From the cell containing the given text, extract its center point as [x, y] coordinate. 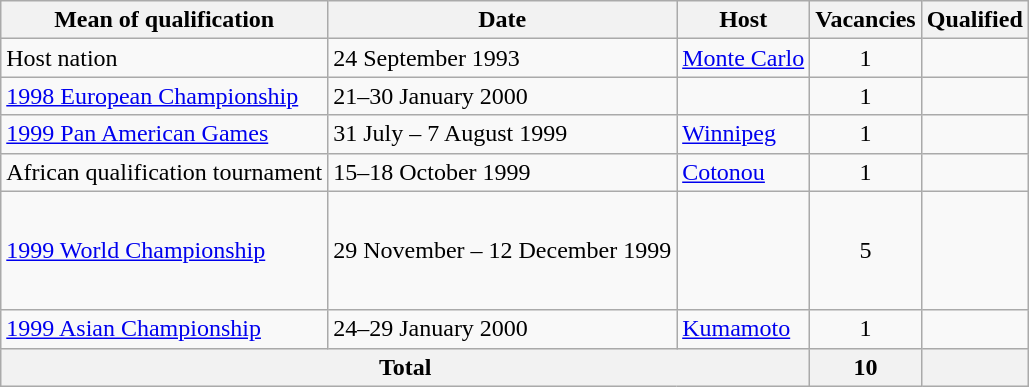
Qualified [974, 20]
Mean of qualification [164, 20]
24–29 January 2000 [502, 329]
1998 European Championship [164, 96]
Vacancies [866, 20]
Date [502, 20]
Host [744, 20]
1999 Asian Championship [164, 329]
Total [406, 367]
10 [866, 367]
Monte Carlo [744, 58]
29 November – 12 December 1999 [502, 250]
1999 Pan American Games [164, 134]
21–30 January 2000 [502, 96]
African qualification tournament [164, 172]
Kumamoto [744, 329]
5 [866, 250]
Winnipeg [744, 134]
31 July – 7 August 1999 [502, 134]
Cotonou [744, 172]
Host nation [164, 58]
1999 World Championship [164, 250]
24 September 1993 [502, 58]
15–18 October 1999 [502, 172]
